Provide the (x, y) coordinate of the cell's center where the given text is located.  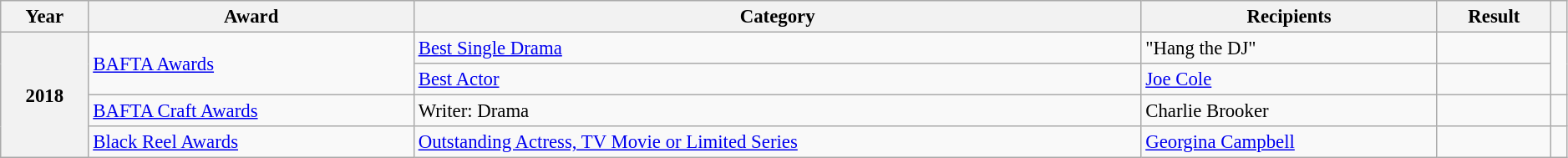
Georgina Campbell (1289, 142)
Best Actor (777, 79)
Outstanding Actress, TV Movie or Limited Series (777, 142)
BAFTA Awards (251, 64)
Charlie Brooker (1289, 111)
Writer: Drama (777, 111)
Year (45, 17)
"Hang the DJ" (1289, 48)
Category (777, 17)
Result (1494, 17)
Joe Cole (1289, 79)
Award (251, 17)
Recipients (1289, 17)
Best Single Drama (777, 48)
2018 (45, 95)
Black Reel Awards (251, 142)
BAFTA Craft Awards (251, 111)
